Return the [x, y] coordinate for the center point of the cell that contains the specified text.  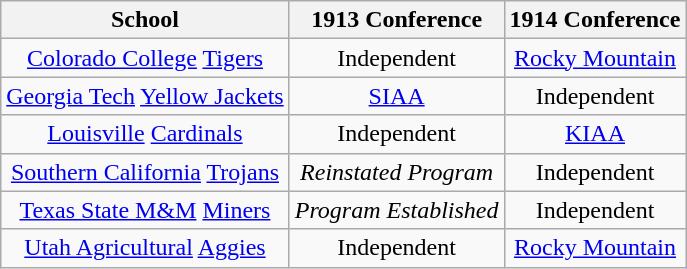
SIAA [396, 96]
Program Established [396, 210]
Louisville Cardinals [145, 134]
1914 Conference [595, 20]
Texas State M&M Miners [145, 210]
Reinstated Program [396, 172]
Georgia Tech Yellow Jackets [145, 96]
School [145, 20]
Colorado College Tigers [145, 58]
Southern California Trojans [145, 172]
1913 Conference [396, 20]
KIAA [595, 134]
Utah Agricultural Aggies [145, 248]
